Determine the (x, y) coordinate at the center of the cell enclosing the given text.  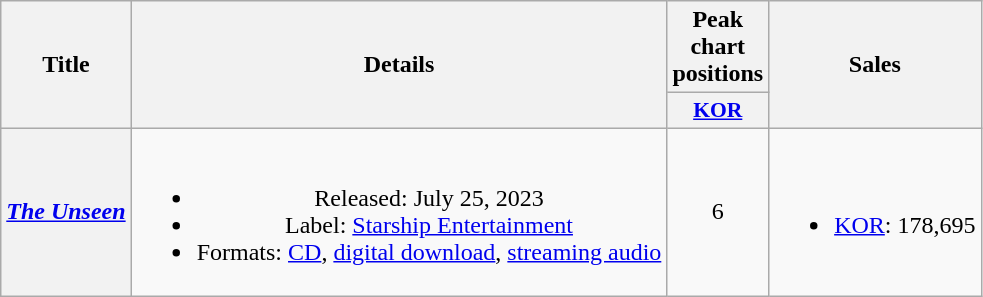
KOR (718, 111)
The Unseen (66, 212)
Released: July 25, 2023Label: Starship EntertainmentFormats: CD, digital download, streaming audio (399, 212)
Title (66, 65)
Sales (875, 65)
KOR: 178,695 (875, 212)
6 (718, 212)
Details (399, 65)
Peak chart positions (718, 47)
